Scan for the cell matching the given text and deliver its [x, y] coordinate at center. 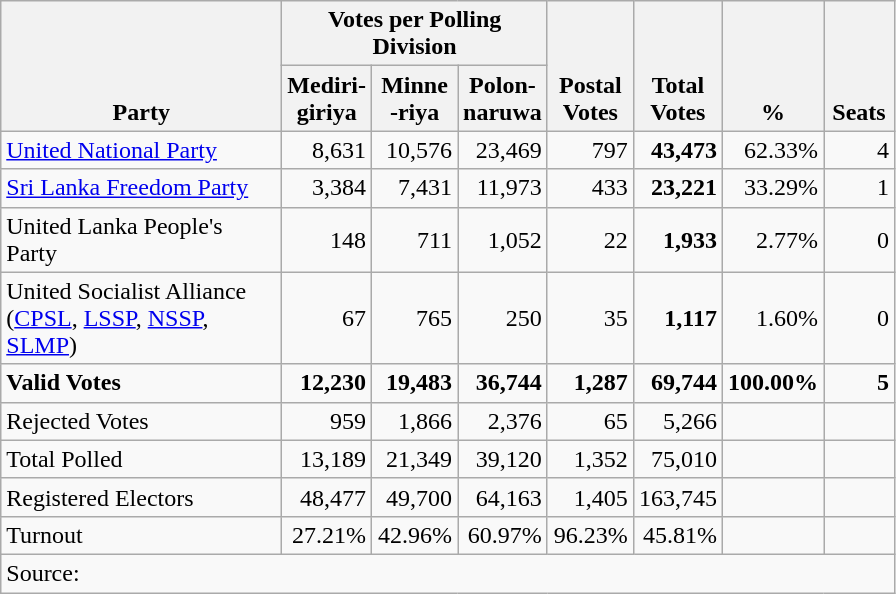
13,189 [327, 459]
49,700 [415, 497]
27.21% [327, 535]
1,052 [503, 240]
23,469 [503, 150]
5 [860, 383]
4 [860, 150]
United National Party [142, 150]
35 [590, 318]
96.23% [590, 535]
Rejected Votes [142, 421]
11,973 [503, 188]
36,744 [503, 383]
United Socialist Alliance(CPSL, LSSP, NSSP, SLMP) [142, 318]
Turnout [142, 535]
Minne-riya [415, 98]
1.60% [772, 318]
Votes per Polling Division [415, 34]
75,010 [678, 459]
5,266 [678, 421]
250 [503, 318]
Sri Lanka Freedom Party [142, 188]
Seats [860, 66]
65 [590, 421]
60.97% [503, 535]
12,230 [327, 383]
7,431 [415, 188]
Source: [448, 573]
Polon-naruwa [503, 98]
2,376 [503, 421]
% [772, 66]
22 [590, 240]
1,933 [678, 240]
21,349 [415, 459]
163,745 [678, 497]
Party [142, 66]
959 [327, 421]
2.77% [772, 240]
3,384 [327, 188]
33.29% [772, 188]
PostalVotes [590, 66]
United Lanka People's Party [142, 240]
Valid Votes [142, 383]
64,163 [503, 497]
67 [327, 318]
Total Polled [142, 459]
Mediri-giriya [327, 98]
23,221 [678, 188]
148 [327, 240]
10,576 [415, 150]
48,477 [327, 497]
1,352 [590, 459]
1,287 [590, 383]
69,744 [678, 383]
1,117 [678, 318]
100.00% [772, 383]
1,866 [415, 421]
42.96% [415, 535]
19,483 [415, 383]
39,120 [503, 459]
1 [860, 188]
43,473 [678, 150]
Registered Electors [142, 497]
62.33% [772, 150]
1,405 [590, 497]
797 [590, 150]
8,631 [327, 150]
45.81% [678, 535]
Total Votes [678, 66]
765 [415, 318]
711 [415, 240]
433 [590, 188]
